Return (X, Y) of the center of cell containing provided text 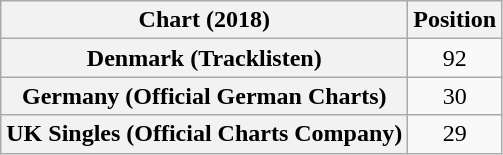
Chart (2018) (204, 20)
30 (455, 96)
Position (455, 20)
Denmark (Tracklisten) (204, 58)
UK Singles (Official Charts Company) (204, 134)
29 (455, 134)
Germany (Official German Charts) (204, 96)
92 (455, 58)
